Search for the cell housing the specified text and yield its [x, y] center coordinate. 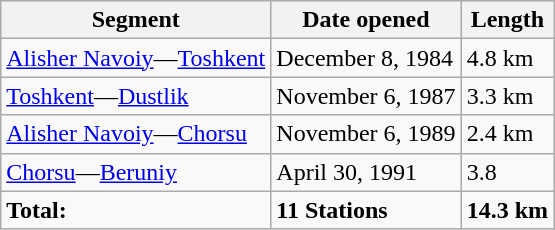
December 8, 1984 [366, 58]
November 6, 1987 [366, 96]
Alisher Navoiy—Chorsu [136, 134]
4.8 km [507, 58]
Alisher Navoiy—Toshkent [136, 58]
14.3 km [507, 210]
11 Stations [366, 210]
November 6, 1989 [366, 134]
Length [507, 20]
Segment [136, 20]
Chorsu—Beruniy [136, 172]
Date opened [366, 20]
2.4 km [507, 134]
April 30, 1991 [366, 172]
Total: [136, 210]
3.8 [507, 172]
Toshkent—Dustlik [136, 96]
3.3 km [507, 96]
